Return the [X, Y] coordinate for the center point of the cell that contains the specified text.  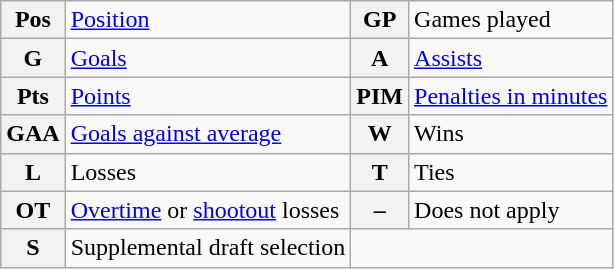
Games played [511, 20]
Overtime or shootout losses [208, 210]
W [380, 134]
GP [380, 20]
Does not apply [511, 210]
L [33, 172]
OT [33, 210]
T [380, 172]
Assists [511, 58]
Goals against average [208, 134]
Penalties in minutes [511, 96]
G [33, 58]
Pts [33, 96]
Wins [511, 134]
PIM [380, 96]
Points [208, 96]
A [380, 58]
Supplemental draft selection [208, 248]
S [33, 248]
– [380, 210]
GAA [33, 134]
Ties [511, 172]
Losses [208, 172]
Pos [33, 20]
Position [208, 20]
Goals [208, 58]
